Search for the cell housing the specified text and yield its [x, y] center coordinate. 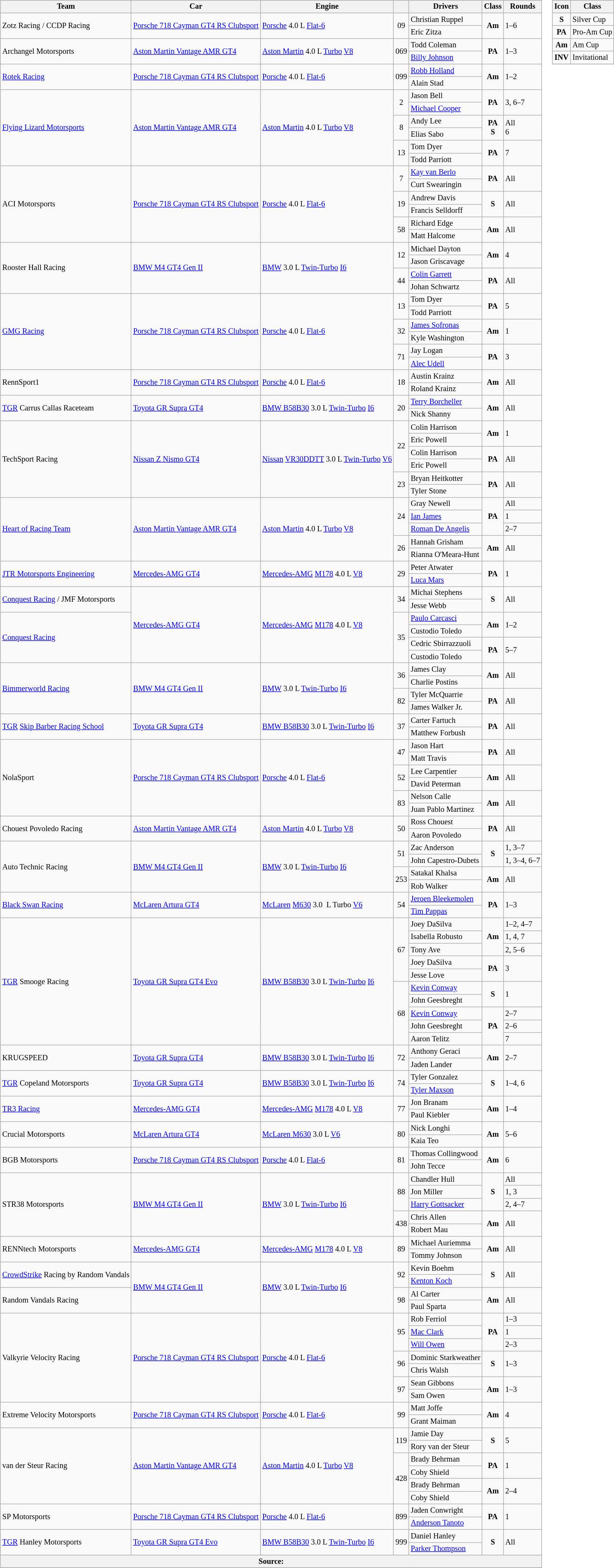
119 [401, 1440]
TGR Skip Barber Racing School [66, 726]
68 [401, 1013]
Isabella Robusto [446, 937]
1, 4, 7 [522, 937]
RennSport1 [66, 382]
47 [401, 752]
29 [401, 574]
98 [401, 1300]
12 [401, 255]
Gray Newell [446, 504]
83 [401, 803]
Sam Owen [446, 1396]
Bryan Heitkotter [446, 478]
Michael Cooper [446, 109]
JTR Motorsports Engineering [66, 574]
99 [401, 1415]
Jason Bell [446, 96]
Al Carter [446, 1294]
Parker Thompson [446, 1549]
Drivers [446, 7]
Auto Technic Racing [66, 867]
Jeroen Bleekemolen [446, 899]
438 [401, 1224]
INV [561, 58]
Johan Schwartz [446, 287]
Paul Kiebler [446, 1116]
253 [401, 879]
6 [522, 1160]
Jaden Lander [446, 1064]
Alain Stad [446, 83]
CrowdStrike Racing by Random Vandals [66, 1275]
Carter Fartuch [446, 720]
Roman De Angelis [446, 529]
Daniel Hanley [446, 1536]
50 [401, 828]
TechSport Racing [66, 459]
Colin Garrett [446, 274]
Kyle Washington [446, 338]
999 [401, 1542]
Jaden Conwright [446, 1510]
2–3 [522, 1345]
John Capestro-Dubets [446, 861]
Michael Dayton [446, 249]
5–6 [522, 1134]
35 [401, 638]
24 [401, 516]
Tyler Gonzalez [446, 1077]
Tyler McQuarrie [446, 695]
Nick Longhi [446, 1128]
Random Vandals Racing [66, 1300]
54 [401, 905]
Jesse Love [446, 975]
Conquest Racing / JMF Motorsports [66, 599]
Eric Zitza [446, 32]
Grant Maiman [446, 1421]
Ian James [446, 516]
44 [401, 280]
Zotz Racing / CCDP Racing [66, 26]
Tyler Maxson [446, 1090]
Rob Ferriol [446, 1319]
1, 3–7 [522, 848]
Charlie Postins [446, 682]
Jason Hart [446, 746]
5–7 [522, 650]
Flying Lizard Motorsports [66, 128]
Kaia Teo [446, 1141]
Juan Pablo Martinez [446, 810]
STR38 Motorsports [66, 1204]
Am Cup [592, 45]
KRUGSPEED [66, 1058]
3, 6–7 [522, 102]
Extreme Velocity Motorsports [66, 1415]
82 [401, 701]
Pro-Am Cup [592, 32]
Curt Swearingin [446, 185]
Anthony Geraci [446, 1052]
van der Steur Racing [66, 1466]
19 [401, 204]
All6 [522, 128]
Alec Udell [446, 364]
Paulo Carcasci [446, 618]
Invitational [592, 58]
Terry Borcheller [446, 402]
8 [401, 128]
TGR Smooge Racing [66, 981]
Nissan Z Nismo GT4 [196, 459]
099 [401, 76]
Will Owen [446, 1345]
Nissan VR30DDTT 3.0 L Twin-Turbo V6 [327, 459]
81 [401, 1160]
71 [401, 357]
23 [401, 485]
Aaron Povoledo [446, 835]
Richard Edge [446, 223]
Nick Shanny [446, 415]
Kenton Koch [446, 1281]
Crucial Motorsports [66, 1134]
NolaSport [66, 778]
899 [401, 1517]
Todd Coleman [446, 45]
95 [401, 1332]
Michai Stephens [446, 593]
58 [401, 229]
Jason Griscavage [446, 262]
PAS [493, 128]
Jesse Webb [446, 605]
McLaren M630 3.0 L V6 [327, 1134]
37 [401, 726]
36 [401, 676]
77 [401, 1109]
069 [401, 51]
Archangel Motorsports [66, 51]
96 [401, 1364]
1–4, 6 [522, 1084]
James Clay [446, 669]
Jon Branam [446, 1103]
Rooster Hall Racing [66, 268]
Billy Johnson [446, 58]
Tony Ave [446, 950]
Source: [271, 1562]
2, 5–6 [522, 950]
ACI Motorsports [66, 204]
09 [401, 26]
James Walker Jr. [446, 708]
Elias Sabo [446, 134]
Roland Krainz [446, 389]
32 [401, 332]
72 [401, 1058]
1–6 [522, 26]
Rianna O'Meara-Hunt [446, 555]
Paul Sparta [446, 1307]
2 [401, 102]
Jon Miller [446, 1192]
Michael Auriemma [446, 1243]
Chris Allen [446, 1217]
Lee Carpentier [446, 771]
Aaron Telitz [446, 1039]
1–4 [522, 1109]
TGR Copeland Motorsports [66, 1084]
Matt Travis [446, 758]
Andy Lee [446, 122]
BGB Motorsports [66, 1160]
2–4 [522, 1491]
20 [401, 408]
Anderson Tanoto [446, 1523]
Robb Holland [446, 70]
GMG Racing [66, 332]
74 [401, 1084]
22 [401, 446]
Chandler Hull [446, 1179]
Ross Chouest [446, 822]
Icon [561, 7]
1, 3–4, 6–7 [522, 861]
Team [66, 7]
Dominic Starkweather [446, 1357]
Rotek Racing [66, 76]
Francis Selldorff [446, 211]
Andrew Davis [446, 198]
Rounds [522, 7]
Cedric Sbirrazzuoli [446, 644]
88 [401, 1192]
51 [401, 854]
TGR Hanley Motorsports [66, 1542]
TGR Carrus Callas Raceteam [66, 408]
26 [401, 548]
Silver Cup [592, 19]
Rob Walker [446, 886]
TR3 Racing [66, 1109]
Peter Atwater [446, 568]
34 [401, 599]
Nelson Calle [446, 797]
John Tecce [446, 1166]
Christian Ruppel [446, 19]
Zac Anderson [446, 848]
SP Motorsports [66, 1517]
Kevin Boehm [446, 1268]
Thomas Collingwood [446, 1154]
Matt Joffe [446, 1409]
Matthew Forbush [446, 733]
Robert Mau [446, 1230]
Sean Gibbons [446, 1383]
Bimmerworld Racing [66, 688]
Hannah Grisham [446, 542]
2–6 [522, 1026]
Valkyrie Velocity Racing [66, 1357]
2, 4–7 [522, 1204]
Luca Mars [446, 580]
67 [401, 950]
Jay Logan [446, 351]
Austin Krainz [446, 376]
Jamie Day [446, 1434]
Harry Gottsacker [446, 1204]
Chouest Povoledo Racing [66, 828]
92 [401, 1275]
McLaren M630 3.0 L Turbo V6 [327, 905]
89 [401, 1249]
80 [401, 1134]
Tyler Stone [446, 491]
Engine [327, 7]
RENNtech Motorsports [66, 1249]
Black Swan Racing [66, 905]
18 [401, 382]
97 [401, 1390]
James Sofronas [446, 325]
Kay van Berlo [446, 172]
Conquest Racing [66, 638]
Tim Pappas [446, 911]
1–2, 4–7 [522, 924]
1, 3 [522, 1192]
David Peterman [446, 784]
Chris Walsh [446, 1370]
Tommy Johnson [446, 1256]
52 [401, 778]
Car [196, 7]
428 [401, 1478]
Heart of Racing Team [66, 529]
Matt Halcome [446, 236]
Satakal Khalsa [446, 873]
Mac Clark [446, 1332]
Rory van der Steur [446, 1447]
